Detect which cell encompasses the target text, then output its [X, Y] center coordinate. 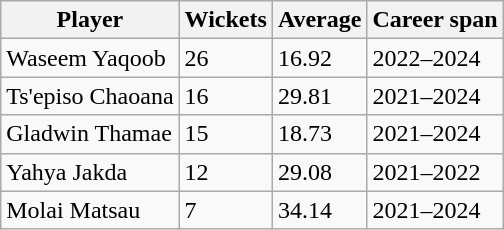
Gladwin Thamae [90, 134]
29.81 [320, 96]
Career span [435, 20]
2021–2022 [435, 172]
12 [226, 172]
7 [226, 210]
16.92 [320, 58]
15 [226, 134]
2022–2024 [435, 58]
34.14 [320, 210]
Player [90, 20]
29.08 [320, 172]
16 [226, 96]
Ts'episo Chaoana [90, 96]
Average [320, 20]
Waseem Yaqoob [90, 58]
Yahya Jakda [90, 172]
18.73 [320, 134]
26 [226, 58]
Wickets [226, 20]
Molai Matsau [90, 210]
